Provide the [X, Y] coordinate of the cell's center where the given text is located.  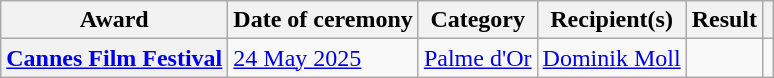
Cannes Film Festival [114, 58]
Date of ceremony [324, 20]
24 May 2025 [324, 58]
Recipient(s) [612, 20]
Category [478, 20]
Palme d'Or [478, 58]
Result [724, 20]
Dominik Moll [612, 58]
Award [114, 20]
